Identify which cell holds the provided text, then report its (X, Y) central coordinate. 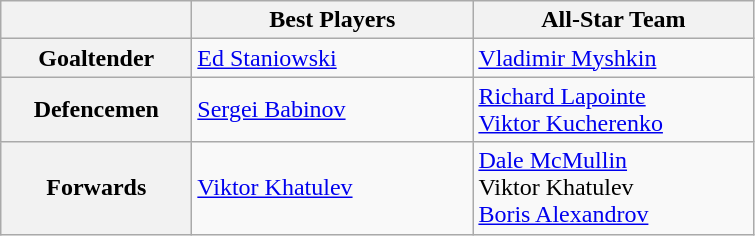
Forwards (96, 188)
Sergei Babinov (332, 110)
Viktor Khatulev (332, 188)
All-Star Team (614, 20)
Dale McMullin Viktor Khatulev Boris Alexandrov (614, 188)
Ed Staniowski (332, 58)
Best Players (332, 20)
Goaltender (96, 58)
Defencemen (96, 110)
Vladimir Myshkin (614, 58)
Richard Lapointe Viktor Kucherenko (614, 110)
